Find where the given text appears and provide that cell's center as [X, Y] coordinate. 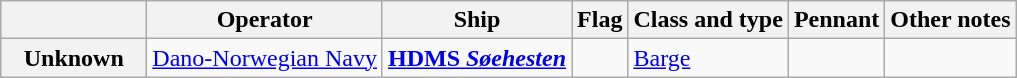
Unknown [74, 58]
Dano-Norwegian Navy [265, 58]
HDMS Søehesten [476, 58]
Class and type [708, 20]
Pennant [836, 20]
Operator [265, 20]
Ship [476, 20]
Other notes [950, 20]
Flag [600, 20]
Barge [708, 58]
